Search for the cell housing the specified text and yield its [x, y] center coordinate. 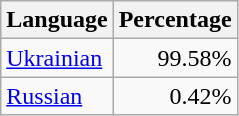
99.58% [175, 58]
0.42% [175, 96]
Percentage [175, 20]
Language [57, 20]
Russian [57, 96]
Ukrainian [57, 58]
